Find where the given text appears and provide that cell's center as [X, Y] coordinate. 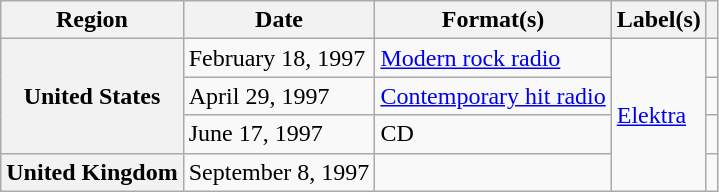
United States [92, 96]
Region [92, 20]
Date [279, 20]
Contemporary hit radio [493, 96]
September 8, 1997 [279, 172]
United Kingdom [92, 172]
CD [493, 134]
Modern rock radio [493, 58]
Label(s) [658, 20]
Format(s) [493, 20]
April 29, 1997 [279, 96]
June 17, 1997 [279, 134]
Elektra [658, 115]
February 18, 1997 [279, 58]
